Return (X, Y) of the center of cell containing provided text 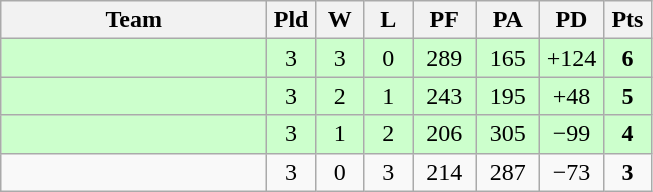
−99 (572, 134)
214 (444, 172)
Team (134, 20)
L (388, 20)
Pld (292, 20)
206 (444, 134)
287 (508, 172)
PF (444, 20)
243 (444, 96)
Pts (628, 20)
PD (572, 20)
+48 (572, 96)
PA (508, 20)
4 (628, 134)
5 (628, 96)
289 (444, 58)
W (340, 20)
165 (508, 58)
195 (508, 96)
+124 (572, 58)
305 (508, 134)
6 (628, 58)
−73 (572, 172)
